Return the (x, y) coordinate for the center point of the cell that contains the specified text.  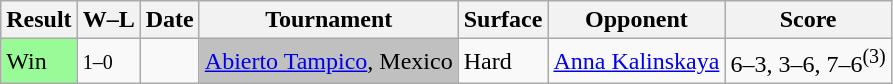
Win (39, 62)
1–0 (108, 62)
6–3, 3–6, 7–6(3) (808, 62)
Date (170, 20)
Anna Kalinskaya (636, 62)
Result (39, 20)
Score (808, 20)
Opponent (636, 20)
Tournament (328, 20)
W–L (108, 20)
Surface (503, 20)
Hard (503, 62)
Abierto Tampico, Mexico (328, 62)
